Find where the given text appears and provide that cell's center as [X, Y] coordinate. 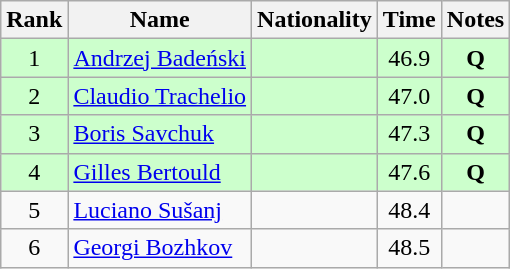
Boris Savchuk [160, 134]
48.5 [409, 248]
5 [34, 210]
Gilles Bertould [160, 172]
4 [34, 172]
3 [34, 134]
2 [34, 96]
Time [409, 20]
Andrzej Badeński [160, 58]
Rank [34, 20]
6 [34, 248]
Nationality [315, 20]
47.3 [409, 134]
Name [160, 20]
48.4 [409, 210]
Georgi Bozhkov [160, 248]
Claudio Trachelio [160, 96]
47.0 [409, 96]
Luciano Sušanj [160, 210]
46.9 [409, 58]
Notes [475, 20]
1 [34, 58]
47.6 [409, 172]
